For the text-containing cell, return its midpoint in (X, Y) coordinate format. 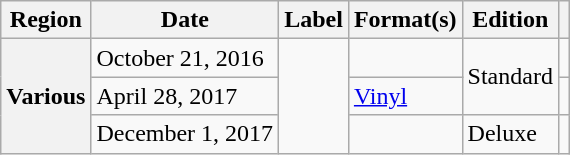
April 28, 2017 (185, 96)
October 21, 2016 (185, 58)
Format(s) (405, 20)
Vinyl (405, 96)
Various (46, 96)
Deluxe (510, 134)
Edition (510, 20)
Standard (510, 77)
Region (46, 20)
Date (185, 20)
December 1, 2017 (185, 134)
Label (314, 20)
